Scan for the cell matching the given text and deliver its (x, y) coordinate at center. 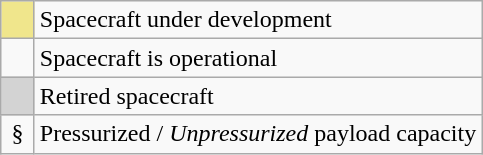
Pressurized / Unpressurized payload capacity (258, 134)
Retired spacecraft (258, 96)
Spacecraft under development (258, 20)
§ (18, 134)
Spacecraft is operational (258, 58)
